Return (X, Y) of the center of cell containing provided text 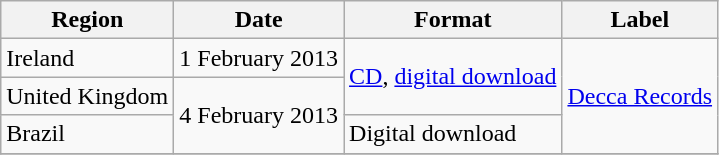
Label (640, 20)
Region (88, 20)
Decca Records (640, 96)
Brazil (88, 134)
4 February 2013 (259, 115)
CD, digital download (453, 77)
Ireland (88, 58)
Date (259, 20)
Digital download (453, 134)
United Kingdom (88, 96)
1 February 2013 (259, 58)
Format (453, 20)
